From the cell containing the given text, extract its center point as (x, y) coordinate. 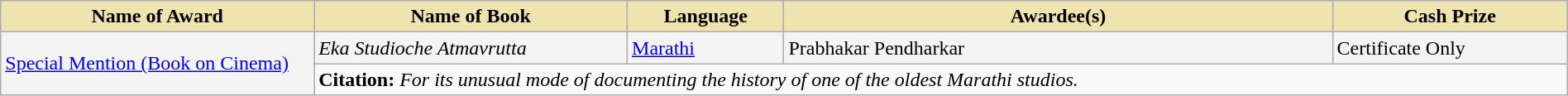
Name of Book (471, 17)
Cash Prize (1450, 17)
Certificate Only (1450, 48)
Marathi (706, 48)
Awardee(s) (1059, 17)
Eka Studioche Atmavrutta (471, 48)
Prabhakar Pendharkar (1059, 48)
Citation: For its unusual mode of documenting the history of one of the oldest Marathi studios. (941, 79)
Language (706, 17)
Special Mention (Book on Cinema) (157, 64)
Name of Award (157, 17)
